Locate the cell with the specified text and output its (X, Y) center coordinate. 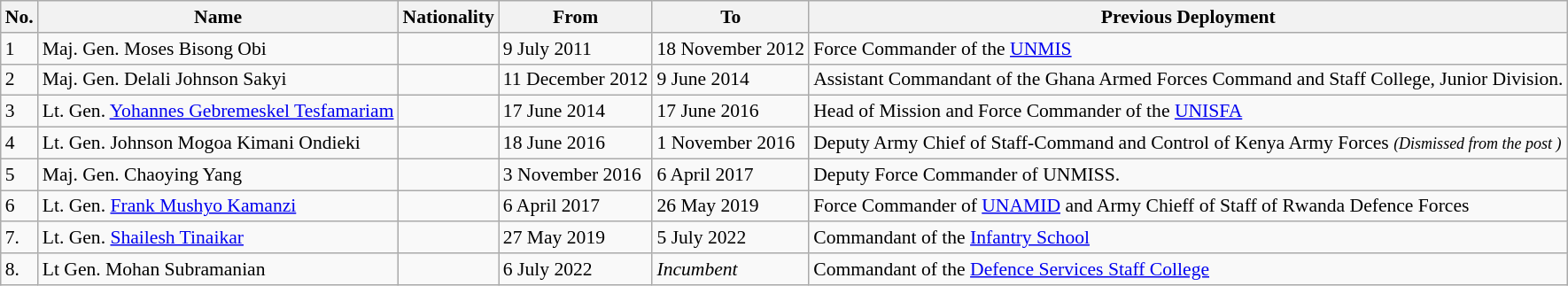
Maj. Gen. Moses Bisong Obi (218, 49)
26 May 2019 (730, 206)
No. (19, 17)
8. (19, 269)
Head of Mission and Force Commander of the UNISFA (1188, 112)
7. (19, 238)
Lt. Gen. Yohannes Gebremeskel Tesfamariam (218, 112)
Previous Deployment (1188, 17)
Force Commander of UNAMID and Army Chieff of Staff of Rwanda Defence Forces (1188, 206)
Name (218, 17)
Maj. Gen. Chaoying Yang (218, 174)
18 November 2012 (730, 49)
Lt. Gen. Frank Mushyo Kamanzi (218, 206)
Lt. Gen. Shailesh Tinaikar (218, 238)
9 July 2011 (576, 49)
11 December 2012 (576, 80)
Incumbent (730, 269)
6 (19, 206)
3 November 2016 (576, 174)
1 (19, 49)
From (576, 17)
Assistant Commandant of the Ghana Armed Forces Command and Staff College, Junior Division. (1188, 80)
2 (19, 80)
17 June 2014 (576, 112)
Lt Gen. Mohan Subramanian (218, 269)
9 June 2014 (730, 80)
Deputy Force Commander of UNMISS. (1188, 174)
6 July 2022 (576, 269)
Force Commander of the UNMIS (1188, 49)
Deputy Army Chief of Staff-Command and Control of Kenya Army Forces (Dismissed from the post ) (1188, 143)
Lt. Gen. Johnson Mogoa Kimani Ondieki (218, 143)
5 (19, 174)
27 May 2019 (576, 238)
Maj. Gen. Delali Johnson Sakyi (218, 80)
Commandant of the Infantry School (1188, 238)
1 November 2016 (730, 143)
Nationality (448, 17)
4 (19, 143)
3 (19, 112)
5 July 2022 (730, 238)
17 June 2016 (730, 112)
To (730, 17)
18 June 2016 (576, 143)
Commandant of the Defence Services Staff College (1188, 269)
